Provide the [X, Y] coordinate of the cell's center where the given text is located.  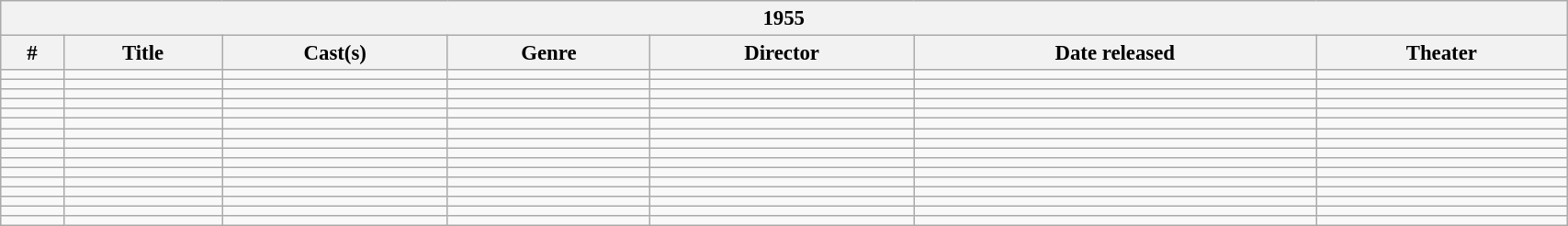
Genre [548, 53]
Title [143, 53]
# [32, 53]
Director [783, 53]
Theater [1442, 53]
Date released [1115, 53]
1955 [784, 18]
Cast(s) [334, 53]
